Extract the (X, Y) coordinate from the center of the cell holding the provided text.  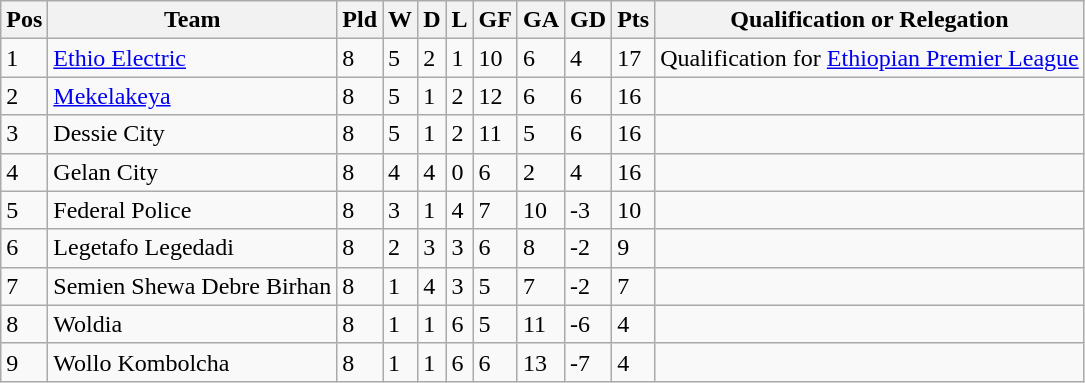
Wollo Kombolcha (192, 362)
17 (634, 58)
Pts (634, 20)
Legetafo Legedadi (192, 248)
L (460, 20)
Pld (360, 20)
13 (540, 362)
Semien Shewa Debre Birhan (192, 286)
0 (460, 172)
Pos (24, 20)
GA (540, 20)
Qualification for Ethiopian Premier League (870, 58)
-7 (588, 362)
Qualification or Relegation (870, 20)
Gelan City (192, 172)
12 (495, 96)
Federal Police (192, 210)
D (432, 20)
Team (192, 20)
W (400, 20)
Mekelakeya (192, 96)
Dessie City (192, 134)
GD (588, 20)
-3 (588, 210)
Ethio Electric (192, 58)
-6 (588, 324)
Woldia (192, 324)
GF (495, 20)
